Determine the (X, Y) coordinate at the center of the cell enclosing the given text.  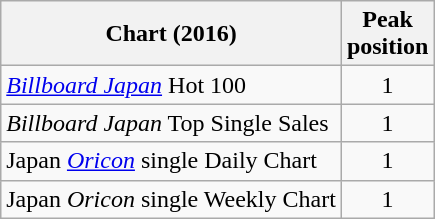
Billboard Japan Hot 100 (172, 85)
Japan Oricon single Weekly Chart (172, 199)
Japan Oricon single Daily Chart (172, 161)
Chart (2016) (172, 34)
Peakposition (387, 34)
Billboard Japan Top Single Sales (172, 123)
